Capture the cell that displays the provided text and extract its (x, y) central coordinate. 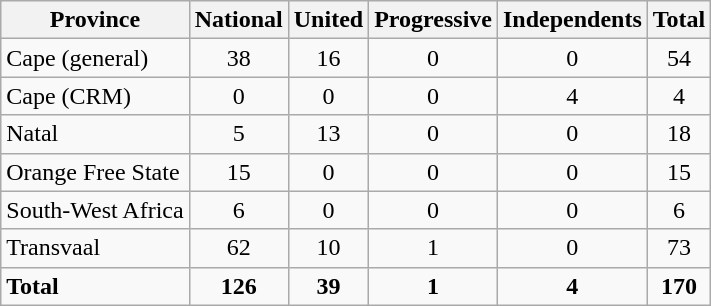
126 (238, 286)
Orange Free State (95, 172)
Cape (CRM) (95, 96)
United (328, 20)
16 (328, 58)
National (238, 20)
13 (328, 134)
Independents (572, 20)
10 (328, 248)
62 (238, 248)
Cape (general) (95, 58)
18 (679, 134)
Province (95, 20)
Progressive (434, 20)
39 (328, 286)
73 (679, 248)
South-West Africa (95, 210)
Natal (95, 134)
Transvaal (95, 248)
54 (679, 58)
170 (679, 286)
38 (238, 58)
5 (238, 134)
